Return the [x, y] coordinate for the center point of the cell that contains the specified text.  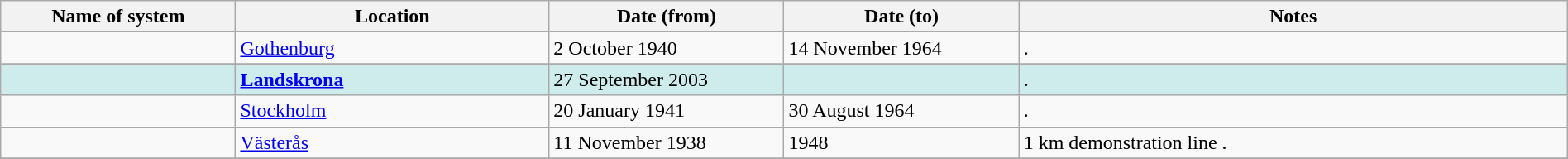
20 January 1941 [667, 111]
2 October 1940 [667, 48]
1948 [901, 142]
30 August 1964 [901, 111]
Landskrona [392, 79]
Date (from) [667, 17]
Date (to) [901, 17]
Stockholm [392, 111]
Gothenburg [392, 48]
Västerås [392, 142]
1 km demonstration line . [1293, 142]
Notes [1293, 17]
27 September 2003 [667, 79]
14 November 1964 [901, 48]
11 November 1938 [667, 142]
Name of system [118, 17]
Location [392, 17]
